For the text-containing cell, return its midpoint in (X, Y) coordinate format. 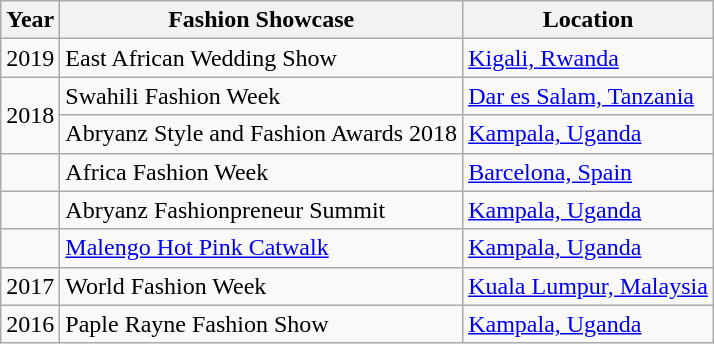
Kigali, Rwanda (588, 58)
Swahili Fashion Week (262, 96)
2018 (30, 115)
Year (30, 20)
Paple Rayne Fashion Show (262, 324)
Africa Fashion Week (262, 172)
Barcelona, Spain (588, 172)
Dar es Salam, Tanzania (588, 96)
East African Wedding Show (262, 58)
World Fashion Week (262, 286)
Location (588, 20)
2017 (30, 286)
Abryanz Fashionpreneur Summit (262, 210)
Abryanz Style and Fashion Awards 2018 (262, 134)
Fashion Showcase (262, 20)
2016 (30, 324)
Kuala Lumpur, Malaysia (588, 286)
2019 (30, 58)
Malengo Hot Pink Catwalk (262, 248)
